Detect which cell encompasses the target text, then output its [X, Y] center coordinate. 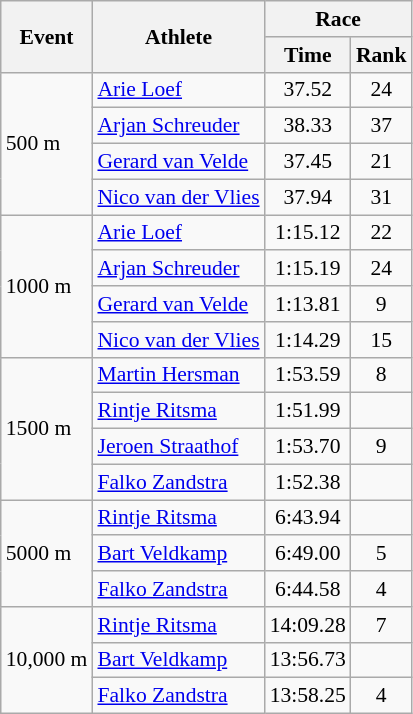
37.45 [308, 162]
1:14.29 [308, 340]
6:49.00 [308, 554]
1:13.81 [308, 304]
14:09.28 [308, 625]
Time [308, 55]
13:58.25 [308, 696]
1000 m [47, 286]
Jeroen Straathof [178, 447]
1:52.38 [308, 482]
15 [382, 340]
7 [382, 625]
1:53.70 [308, 447]
5000 m [47, 554]
37 [382, 126]
1:15.19 [308, 269]
1:51.99 [308, 411]
8 [382, 375]
37.52 [308, 90]
5 [382, 554]
Athlete [178, 36]
1:15.12 [308, 233]
Martin Hersman [178, 375]
31 [382, 197]
1:53.59 [308, 375]
38.33 [308, 126]
13:56.73 [308, 660]
22 [382, 233]
21 [382, 162]
500 m [47, 143]
Rank [382, 55]
Race [338, 19]
37.94 [308, 197]
Event [47, 36]
10,000 m [47, 660]
6:44.58 [308, 589]
1500 m [47, 428]
6:43.94 [308, 518]
